Identify which cell holds the provided text, then report its [X, Y] central coordinate. 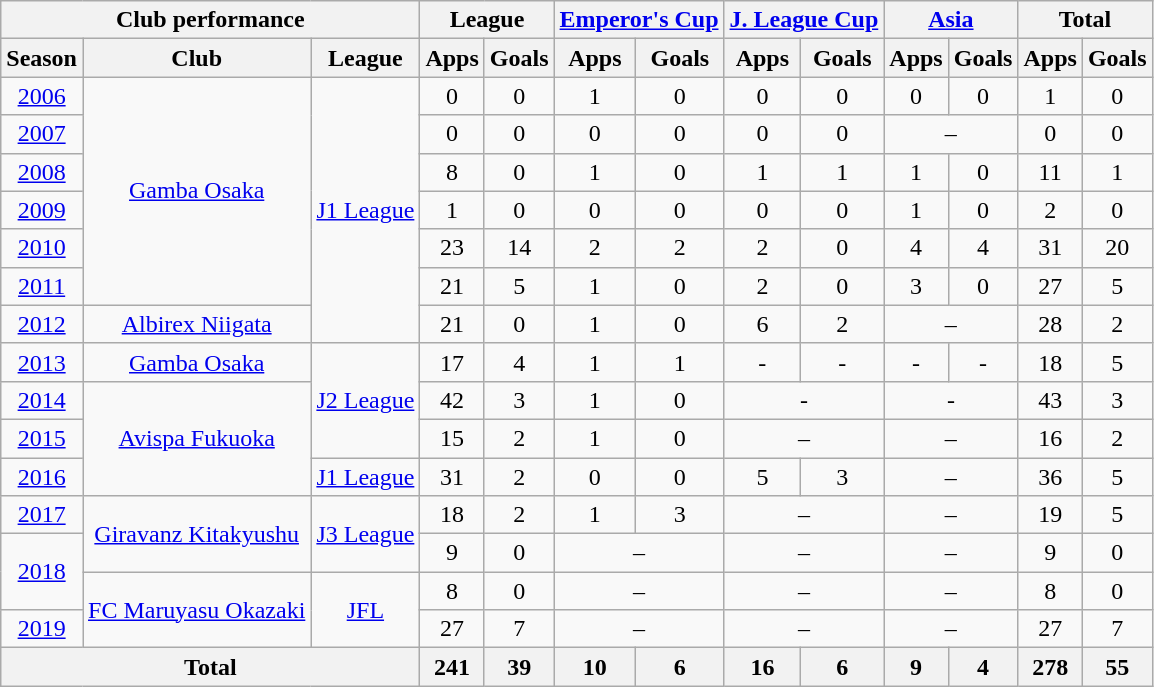
14 [519, 248]
Season [42, 58]
2010 [42, 248]
2007 [42, 134]
15 [452, 438]
2008 [42, 172]
Avispa Fukuoka [196, 438]
Asia [951, 20]
11 [1050, 172]
2013 [42, 362]
J3 League [366, 534]
23 [452, 248]
278 [1050, 667]
Emperor's Cup [639, 20]
Giravanz Kitakyushu [196, 534]
2011 [42, 286]
55 [1117, 667]
2017 [42, 515]
2009 [42, 210]
J. League Cup [804, 20]
28 [1050, 324]
JFL [366, 610]
43 [1050, 400]
39 [519, 667]
Club [196, 58]
2014 [42, 400]
J2 League [366, 400]
Club performance [210, 20]
FC Maruyasu Okazaki [196, 610]
20 [1117, 248]
2018 [42, 572]
17 [452, 362]
2019 [42, 629]
241 [452, 667]
2012 [42, 324]
2016 [42, 477]
19 [1050, 515]
10 [595, 667]
36 [1050, 477]
42 [452, 400]
2015 [42, 438]
2006 [42, 96]
Albirex Niigata [196, 324]
